For the text-containing cell, return its midpoint in [x, y] coordinate format. 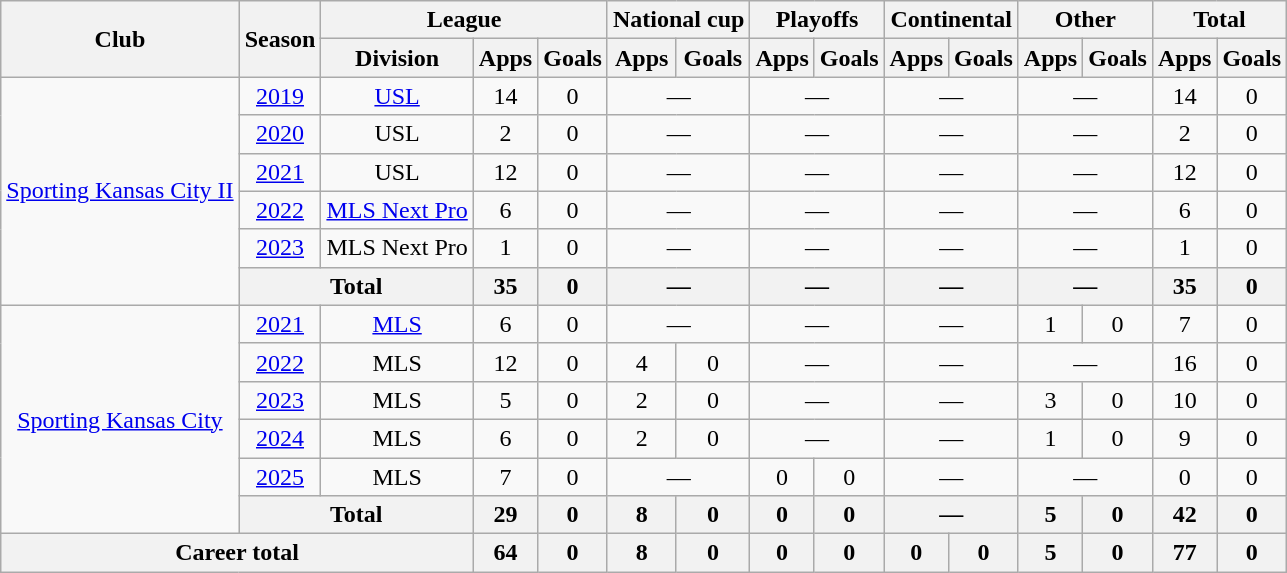
77 [1184, 553]
2025 [280, 477]
2019 [280, 96]
Sporting Kansas City II [120, 191]
Other [1085, 20]
64 [505, 553]
Career total [238, 553]
16 [1184, 362]
42 [1184, 515]
Playoffs [817, 20]
9 [1184, 438]
29 [505, 515]
Continental [951, 20]
10 [1184, 400]
National cup [678, 20]
2020 [280, 134]
Season [280, 39]
3 [1050, 400]
2024 [280, 438]
Sporting Kansas City [120, 419]
League [464, 20]
4 [641, 362]
Club [120, 39]
Division [397, 58]
